Return [X, Y] of the center of cell containing provided text 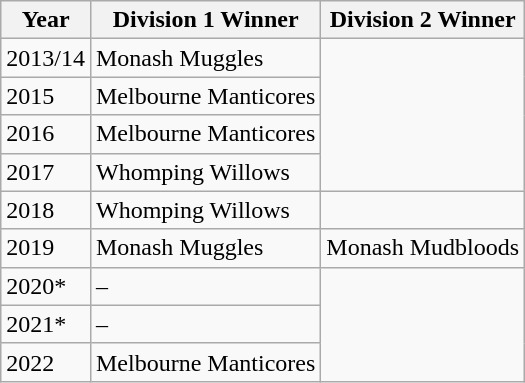
2019 [46, 248]
Division 1 Winner [205, 20]
2017 [46, 172]
2015 [46, 96]
Monash Mudbloods [423, 248]
2022 [46, 362]
Year [46, 20]
2018 [46, 210]
Division 2 Winner [423, 20]
2013/14 [46, 58]
2020* [46, 286]
2016 [46, 134]
2021* [46, 324]
